Find where the given text appears and provide that cell's center as (X, Y) coordinate. 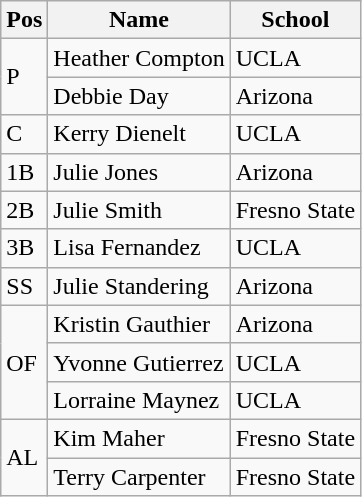
Lorraine Maynez (139, 400)
OF (24, 362)
Kim Maher (139, 438)
Kristin Gauthier (139, 324)
Yvonne Gutierrez (139, 362)
Terry Carpenter (139, 477)
Julie Jones (139, 172)
Pos (24, 20)
Heather Compton (139, 58)
Debbie Day (139, 96)
SS (24, 286)
Kerry Dienelt (139, 134)
Julie Standering (139, 286)
AL (24, 457)
School (295, 20)
2B (24, 210)
P (24, 77)
Julie Smith (139, 210)
1B (24, 172)
3B (24, 248)
Name (139, 20)
Lisa Fernandez (139, 248)
C (24, 134)
